Search for the cell housing the specified text and yield its (X, Y) center coordinate. 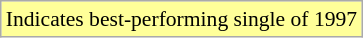
Indicates best-performing single of 1997 (182, 19)
